Capture the cell that displays the provided text and extract its (X, Y) central coordinate. 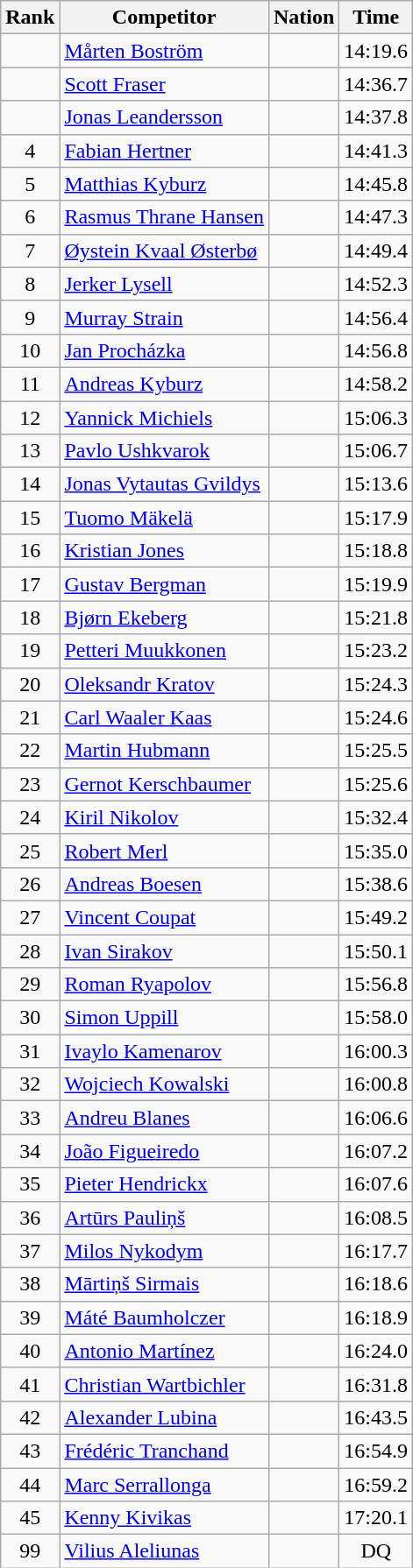
39 (30, 1317)
15:23.2 (376, 651)
Rank (30, 18)
11 (30, 384)
22 (30, 751)
36 (30, 1218)
Andreas Boesen (165, 884)
15:25.6 (376, 784)
15:38.6 (376, 884)
Alexander Lubina (165, 1417)
Artūrs Pauliņš (165, 1218)
16:18.9 (376, 1317)
15:24.6 (376, 717)
32 (30, 1084)
6 (30, 217)
Andreu Blanes (165, 1118)
23 (30, 784)
16:59.2 (376, 1485)
Christian Wartbichler (165, 1384)
DQ (376, 1551)
12 (30, 418)
29 (30, 985)
8 (30, 284)
Time (376, 18)
15:17.9 (376, 518)
15:24.3 (376, 684)
21 (30, 717)
Jan Procházka (165, 350)
15:32.4 (376, 817)
15:35.0 (376, 851)
Marc Serrallonga (165, 1485)
17 (30, 584)
27 (30, 917)
15 (30, 518)
9 (30, 317)
15:18.8 (376, 551)
24 (30, 817)
Martin Hubmann (165, 751)
Pieter Hendrickx (165, 1184)
Carl Waaler Kaas (165, 717)
Nation (303, 18)
Kiril Nikolov (165, 817)
16:08.5 (376, 1218)
Milos Nykodym (165, 1251)
99 (30, 1551)
40 (30, 1351)
Jonas Vytautas Gvildys (165, 484)
31 (30, 1051)
25 (30, 851)
João Figueiredo (165, 1151)
14:41.3 (376, 151)
5 (30, 184)
33 (30, 1118)
14:52.3 (376, 284)
15:13.6 (376, 484)
Pavlo Ushkvarok (165, 451)
20 (30, 684)
37 (30, 1251)
16:00.3 (376, 1051)
Petteri Muukkonen (165, 651)
15:56.8 (376, 985)
16:24.0 (376, 1351)
Jerker Lysell (165, 284)
14:56.4 (376, 317)
Bjørn Ekeberg (165, 618)
14:45.8 (376, 184)
Mårten Boström (165, 51)
14:36.7 (376, 84)
Yannick Michiels (165, 418)
Scott Fraser (165, 84)
15:49.2 (376, 917)
16:17.7 (376, 1251)
Gustav Bergman (165, 584)
Øystein Kvaal Østerbø (165, 251)
14:58.2 (376, 384)
43 (30, 1451)
Wojciech Kowalski (165, 1084)
19 (30, 651)
15:58.0 (376, 1018)
Robert Merl (165, 851)
15:06.7 (376, 451)
Simon Uppill (165, 1018)
Roman Ryapolov (165, 985)
Gernot Kerschbaumer (165, 784)
45 (30, 1518)
Jonas Leandersson (165, 117)
Kristian Jones (165, 551)
14 (30, 484)
44 (30, 1485)
Ivaylo Kamenarov (165, 1051)
14:56.8 (376, 350)
15:06.3 (376, 418)
15:19.9 (376, 584)
7 (30, 251)
Rasmus Thrane Hansen (165, 217)
Oleksandr Kratov (165, 684)
Fabian Hertner (165, 151)
34 (30, 1151)
Andreas Kyburz (165, 384)
14:19.6 (376, 51)
15:21.8 (376, 618)
Matthias Kyburz (165, 184)
4 (30, 151)
38 (30, 1284)
26 (30, 884)
28 (30, 950)
16:06.6 (376, 1118)
16:43.5 (376, 1417)
Antonio Martínez (165, 1351)
13 (30, 451)
14:37.8 (376, 117)
17:20.1 (376, 1518)
41 (30, 1384)
16:31.8 (376, 1384)
Máté Baumholczer (165, 1317)
10 (30, 350)
18 (30, 618)
16:00.8 (376, 1084)
30 (30, 1018)
16:18.6 (376, 1284)
15:50.1 (376, 950)
16:07.6 (376, 1184)
14:49.4 (376, 251)
Vilius Aleliunas (165, 1551)
14:47.3 (376, 217)
Kenny Kivikas (165, 1518)
Vincent Coupat (165, 917)
Murray Strain (165, 317)
35 (30, 1184)
Frédéric Tranchand (165, 1451)
16:54.9 (376, 1451)
Tuomo Mäkelä (165, 518)
16 (30, 551)
Competitor (165, 18)
Ivan Sirakov (165, 950)
42 (30, 1417)
16:07.2 (376, 1151)
Mārtiņš Sirmais (165, 1284)
15:25.5 (376, 751)
